Identify which cell holds the provided text, then report its [x, y] central coordinate. 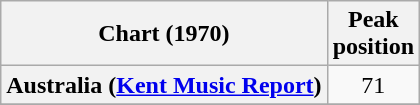
Peakposition [373, 34]
71 [373, 85]
Chart (1970) [164, 34]
Australia (Kent Music Report) [164, 85]
